Pinpoint the cell where the given text exists, returning its [x, y] midpoint coordinate. 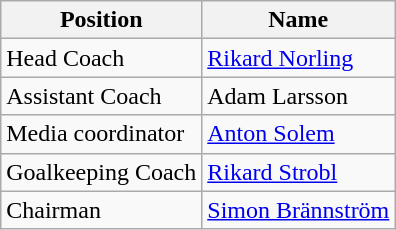
Assistant Coach [102, 96]
Simon Brännström [298, 210]
Adam Larsson [298, 96]
Anton Solem [298, 134]
Rikard Strobl [298, 172]
Chairman [102, 210]
Goalkeeping Coach [102, 172]
Position [102, 20]
Head Coach [102, 58]
Media coordinator [102, 134]
Name [298, 20]
Rikard Norling [298, 58]
